Search for the cell housing the specified text and yield its (X, Y) center coordinate. 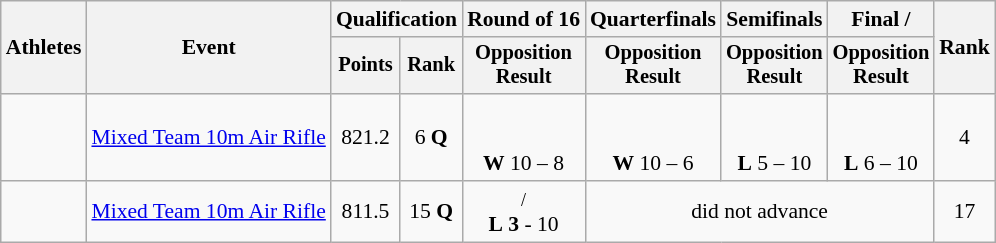
W 10 – 6 (653, 138)
/ L 3 - 10 (524, 212)
L 6 – 10 (882, 138)
Semifinals (774, 19)
6 Q (431, 138)
4 (964, 138)
15 Q (431, 212)
821.2 (366, 138)
Quarterfinals (653, 19)
L 5 – 10 (774, 138)
Points (366, 66)
17 (964, 212)
Final / (882, 19)
Qualification (396, 19)
Athletes (44, 48)
did not advance (760, 212)
Event (208, 48)
Round of 16 (524, 19)
W 10 – 8 (524, 138)
811.5 (366, 212)
